Determine the [X, Y] coordinate at the center of the cell enclosing the given text.  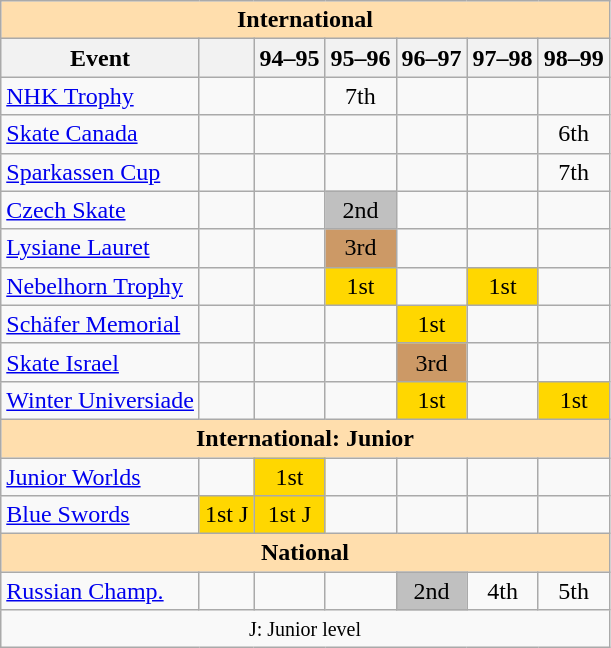
Junior Worlds [100, 477]
International: Junior [305, 438]
Nebelhorn Trophy [100, 286]
98–99 [574, 58]
Skate Canada [100, 134]
NHK Trophy [100, 96]
Russian Champ. [100, 591]
National [305, 553]
Lysiane Lauret [100, 248]
95–96 [360, 58]
5th [574, 591]
97–98 [502, 58]
International [305, 20]
Czech Skate [100, 210]
6th [574, 134]
4th [502, 591]
Blue Swords [100, 515]
Sparkassen Cup [100, 172]
96–97 [432, 58]
Schäfer Memorial [100, 324]
J: Junior level [305, 629]
Winter Universiade [100, 400]
Skate Israel [100, 362]
94–95 [290, 58]
Event [100, 58]
